Capture the cell that displays the provided text and extract its [X, Y] central coordinate. 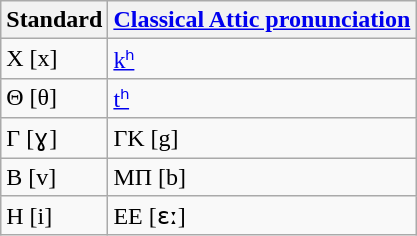
ΜΠ [b] [262, 177]
tʰ [262, 98]
Classical Attic pronunciation [262, 20]
Χ [x] [54, 59]
kʰ [262, 59]
ΕΕ [ɛː] [262, 216]
Θ [θ] [54, 98]
ΓΚ [g] [262, 138]
Η [i] [54, 216]
Β [v] [54, 177]
Γ [ɣ] [54, 138]
Standard [54, 20]
